Capture the cell that displays the provided text and extract its (X, Y) central coordinate. 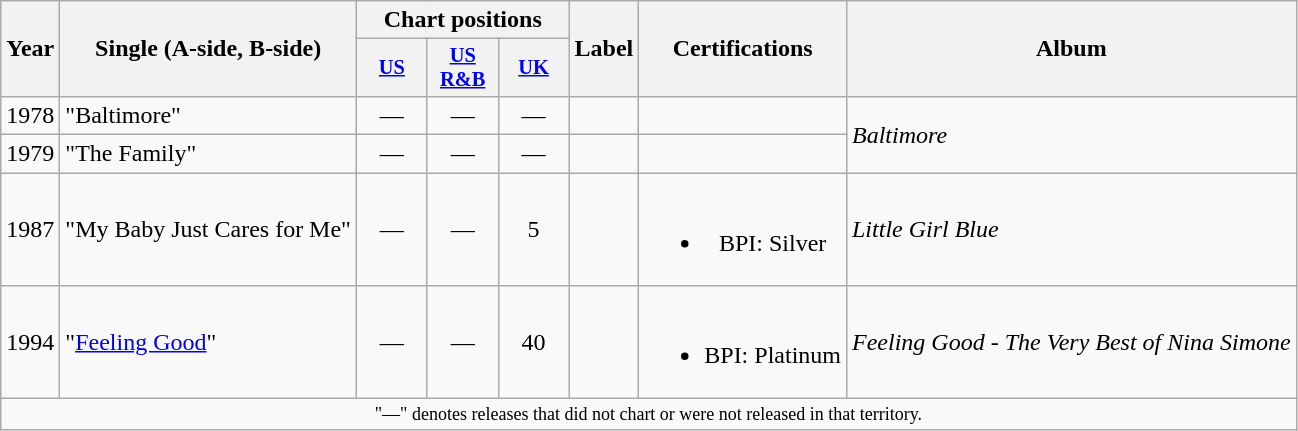
USR&B (462, 68)
Year (30, 49)
Label (604, 49)
1994 (30, 342)
US (392, 68)
"—" denotes releases that did not chart or were not released in that territory. (648, 414)
"Feeling Good" (208, 342)
40 (534, 342)
5 (534, 230)
Chart positions (462, 20)
1979 (30, 154)
Little Girl Blue (1071, 230)
"Baltimore" (208, 115)
Certifications (743, 49)
1987 (30, 230)
UK (534, 68)
"My Baby Just Cares for Me" (208, 230)
Baltimore (1071, 134)
1978 (30, 115)
BPI: Silver (743, 230)
"The Family" (208, 154)
Album (1071, 49)
Single (A-side, B-side) (208, 49)
BPI: Platinum (743, 342)
Feeling Good - The Very Best of Nina Simone (1071, 342)
